Locate the cell with the specified text and output its [X, Y] center coordinate. 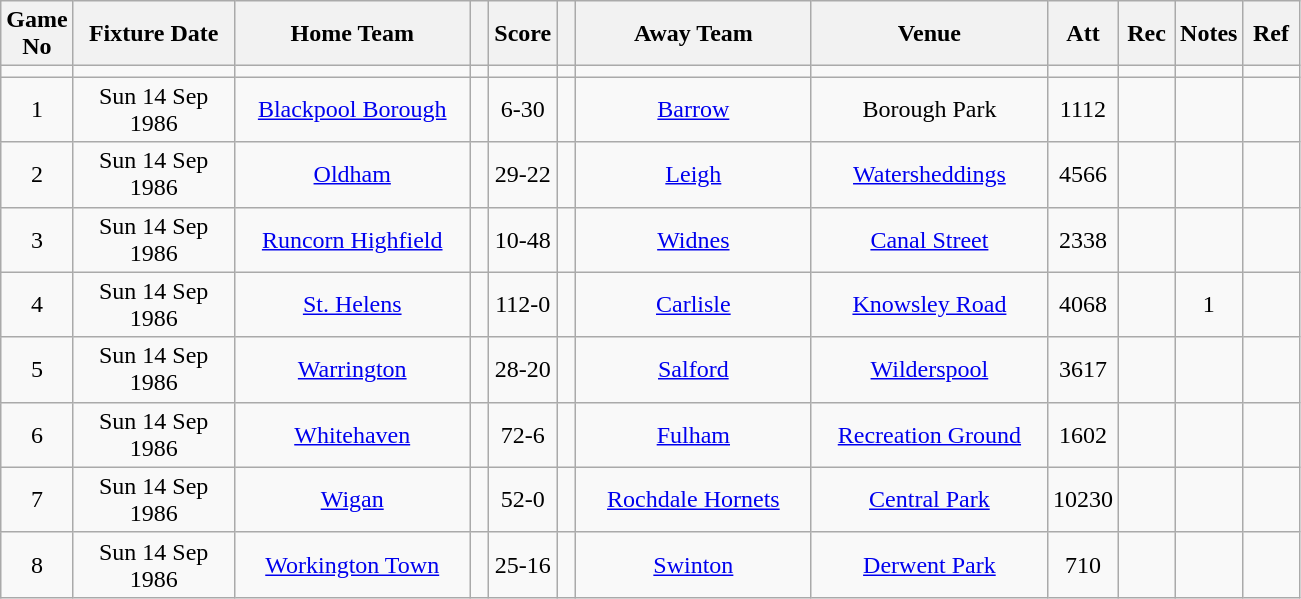
25-16 [523, 564]
Barrow [693, 110]
Venue [929, 34]
Knowsley Road [929, 304]
Away Team [693, 34]
10230 [1082, 500]
2338 [1082, 240]
710 [1082, 564]
112-0 [523, 304]
Fixture Date [154, 34]
3617 [1082, 370]
4 [37, 304]
Carlisle [693, 304]
8 [37, 564]
Ref [1271, 34]
Derwent Park [929, 564]
5 [37, 370]
Borough Park [929, 110]
Central Park [929, 500]
Swinton [693, 564]
Blackpool Borough [352, 110]
10-48 [523, 240]
Runcorn Highfield [352, 240]
52-0 [523, 500]
Fulham [693, 434]
Salford [693, 370]
1112 [1082, 110]
Leigh [693, 174]
6-30 [523, 110]
Oldham [352, 174]
St. Helens [352, 304]
Home Team [352, 34]
Game No [37, 34]
4068 [1082, 304]
Wigan [352, 500]
3 [37, 240]
Widnes [693, 240]
Workington Town [352, 564]
Score [523, 34]
Canal Street [929, 240]
7 [37, 500]
Wilderspool [929, 370]
Rec [1147, 34]
Att [1082, 34]
1602 [1082, 434]
6 [37, 434]
Watersheddings [929, 174]
Rochdale Hornets [693, 500]
72-6 [523, 434]
29-22 [523, 174]
Warrington [352, 370]
Recreation Ground [929, 434]
2 [37, 174]
4566 [1082, 174]
28-20 [523, 370]
Whitehaven [352, 434]
Notes [1209, 34]
